Locate the cell with the specified text and output its [x, y] center coordinate. 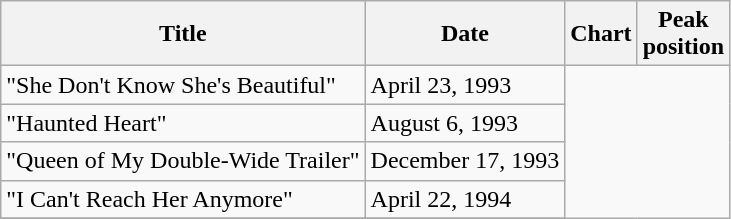
December 17, 1993 [465, 161]
August 6, 1993 [465, 123]
"She Don't Know She's Beautiful" [183, 85]
Chart [601, 34]
April 23, 1993 [465, 85]
"I Can't Reach Her Anymore" [183, 199]
Title [183, 34]
"Queen of My Double-Wide Trailer" [183, 161]
Date [465, 34]
April 22, 1994 [465, 199]
"Haunted Heart" [183, 123]
Peakposition [683, 34]
